From the cell containing the given text, extract its center point as (X, Y) coordinate. 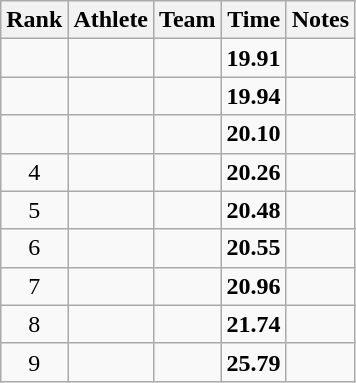
19.91 (254, 58)
Time (254, 20)
8 (34, 324)
20.26 (254, 172)
20.48 (254, 210)
20.96 (254, 286)
Rank (34, 20)
Team (188, 20)
Notes (320, 20)
5 (34, 210)
Athlete (111, 20)
4 (34, 172)
9 (34, 362)
19.94 (254, 96)
21.74 (254, 324)
20.55 (254, 248)
7 (34, 286)
20.10 (254, 134)
25.79 (254, 362)
6 (34, 248)
